Output the (X, Y) coordinate of the center of the cell containing the given text.  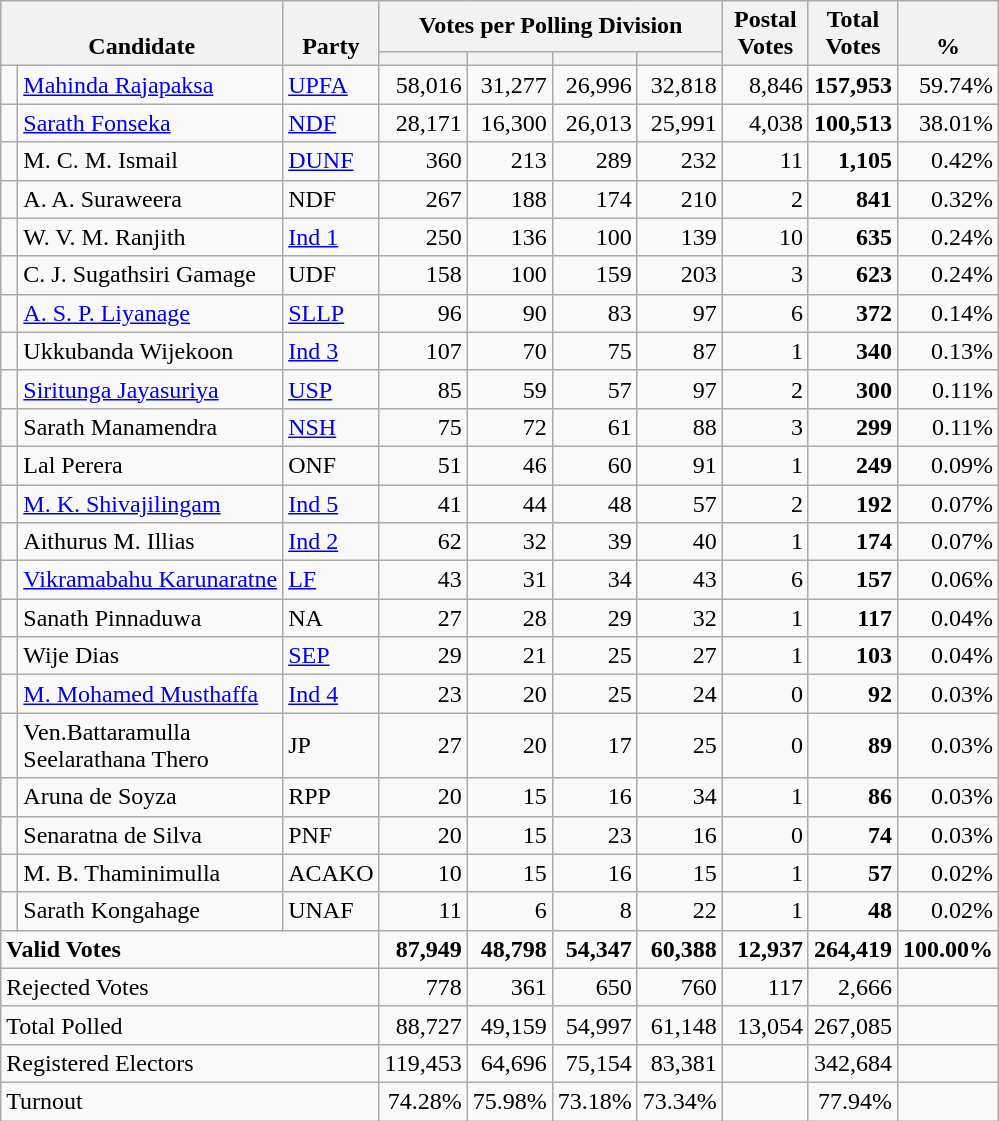
58,016 (423, 85)
103 (852, 656)
232 (680, 161)
249 (852, 465)
17 (594, 746)
61,148 (680, 1025)
13,054 (765, 1025)
Ind 2 (331, 542)
100,513 (852, 123)
75.98% (510, 1101)
91 (680, 465)
159 (594, 275)
74.28% (423, 1101)
92 (852, 694)
83 (594, 313)
107 (423, 351)
64,696 (510, 1063)
Sanath Pinnaduwa (150, 618)
Total Votes (852, 34)
Total Polled (190, 1025)
1,105 (852, 161)
778 (423, 987)
74 (852, 835)
96 (423, 313)
DUNF (331, 161)
119,453 (423, 1063)
51 (423, 465)
192 (852, 503)
PostalVotes (765, 34)
85 (423, 389)
39 (594, 542)
70 (510, 351)
83,381 (680, 1063)
Registered Electors (190, 1063)
760 (680, 987)
0.06% (948, 580)
31,277 (510, 85)
89 (852, 746)
87 (680, 351)
157 (852, 580)
RPP (331, 797)
267 (423, 199)
300 (852, 389)
ONF (331, 465)
44 (510, 503)
Votes per Polling Division (550, 26)
72 (510, 427)
841 (852, 199)
54,997 (594, 1025)
Senaratna de Silva (150, 835)
NSH (331, 427)
Sarath Manamendra (150, 427)
A. A. Suraweera (150, 199)
UPFA (331, 85)
Ind 5 (331, 503)
NA (331, 618)
59.74% (948, 85)
86 (852, 797)
650 (594, 987)
340 (852, 351)
21 (510, 656)
49,159 (510, 1025)
372 (852, 313)
UDF (331, 275)
157,953 (852, 85)
0.09% (948, 465)
8,846 (765, 85)
16,300 (510, 123)
77.94% (852, 1101)
UNAF (331, 911)
75,154 (594, 1063)
0.42% (948, 161)
38.01% (948, 123)
60 (594, 465)
28 (510, 618)
88 (680, 427)
12,937 (765, 949)
40 (680, 542)
0.32% (948, 199)
62 (423, 542)
Turnout (190, 1101)
623 (852, 275)
88,727 (423, 1025)
136 (510, 237)
Valid Votes (190, 949)
139 (680, 237)
SEP (331, 656)
24 (680, 694)
Candidate (142, 34)
31 (510, 580)
54,347 (594, 949)
90 (510, 313)
M. Mohamed Musthaffa (150, 694)
26,013 (594, 123)
SLLP (331, 313)
264,419 (852, 949)
Ind 3 (331, 351)
Mahinda Rajapaksa (150, 85)
C. J. Sugathsiri Gamage (150, 275)
635 (852, 237)
87,949 (423, 949)
Party (331, 34)
0.13% (948, 351)
Vikramabahu Karunaratne (150, 580)
100.00% (948, 949)
2,666 (852, 987)
213 (510, 161)
250 (423, 237)
22 (680, 911)
203 (680, 275)
48,798 (510, 949)
158 (423, 275)
M. C. M. Ismail (150, 161)
25,991 (680, 123)
USP (331, 389)
41 (423, 503)
289 (594, 161)
Lal Perera (150, 465)
4,038 (765, 123)
LF (331, 580)
60,388 (680, 949)
M. K. Shivajilingam (150, 503)
Aithurus M. Illias (150, 542)
61 (594, 427)
188 (510, 199)
ACAKO (331, 873)
299 (852, 427)
Siritunga Jayasuriya (150, 389)
Ven.BattaramullaSeelarathana Thero (150, 746)
8 (594, 911)
A. S. P. Liyanage (150, 313)
267,085 (852, 1025)
59 (510, 389)
Sarath Fonseka (150, 123)
360 (423, 161)
Aruna de Soyza (150, 797)
Sarath Kongahage (150, 911)
28,171 (423, 123)
73.18% (594, 1101)
Ukkubanda Wijekoon (150, 351)
JP (331, 746)
210 (680, 199)
Ind 4 (331, 694)
73.34% (680, 1101)
32,818 (680, 85)
W. V. M. Ranjith (150, 237)
% (948, 34)
PNF (331, 835)
342,684 (852, 1063)
361 (510, 987)
46 (510, 465)
M. B. Thaminimulla (150, 873)
Ind 1 (331, 237)
Rejected Votes (190, 987)
26,996 (594, 85)
0.14% (948, 313)
Wije Dias (150, 656)
